Scan for the cell matching the given text and deliver its (x, y) coordinate at center. 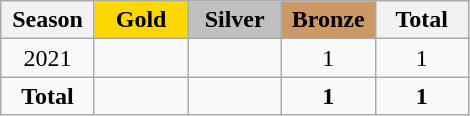
Bronze (328, 20)
Season (48, 20)
Gold (141, 20)
2021 (48, 58)
Silver (235, 20)
